Capture the cell that displays the provided text and extract its [X, Y] central coordinate. 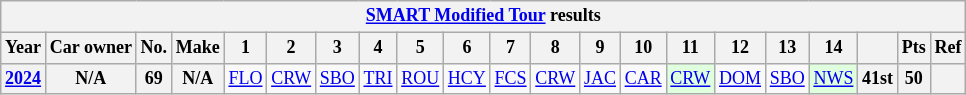
11 [690, 48]
Make [198, 48]
HCY [468, 78]
CAR [643, 78]
50 [914, 78]
6 [468, 48]
41st [878, 78]
DOM [740, 78]
NWS [834, 78]
Pts [914, 48]
FLO [246, 78]
4 [378, 48]
9 [600, 48]
Year [24, 48]
7 [510, 48]
JAC [600, 78]
1 [246, 48]
13 [787, 48]
5 [420, 48]
SMART Modified Tour results [484, 16]
12 [740, 48]
14 [834, 48]
ROU [420, 78]
FCS [510, 78]
3 [337, 48]
TRI [378, 78]
8 [556, 48]
Ref [948, 48]
No. [154, 48]
Car owner [90, 48]
10 [643, 48]
2 [292, 48]
2024 [24, 78]
69 [154, 78]
